Determine the [X, Y] coordinate at the center of the cell enclosing the given text.  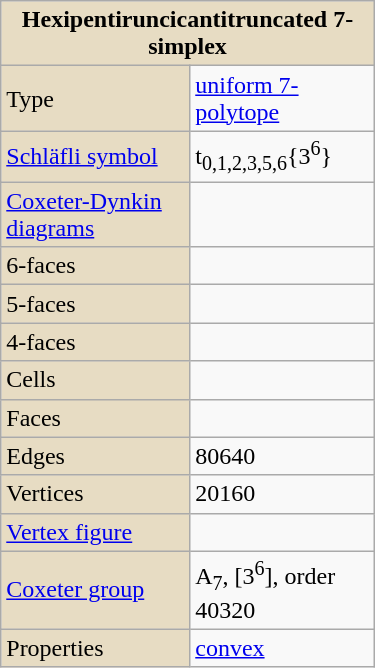
Coxeter group [96, 590]
Properties [96, 648]
uniform 7-polytope [282, 98]
4-faces [96, 342]
convex [282, 648]
Coxeter-Dynkin diagrams [96, 214]
6-faces [96, 266]
Vertex figure [96, 532]
Edges [96, 456]
Cells [96, 380]
Hexipentiruncicantitruncated 7-simplex [188, 34]
Vertices [96, 494]
80640 [282, 456]
5-faces [96, 304]
20160 [282, 494]
Schläfli symbol [96, 156]
A7, [36], order 40320 [282, 590]
Type [96, 98]
Faces [96, 418]
t0,1,2,3,5,6{36} [282, 156]
